Determine the [x, y] coordinate at the center of the cell enclosing the given text.  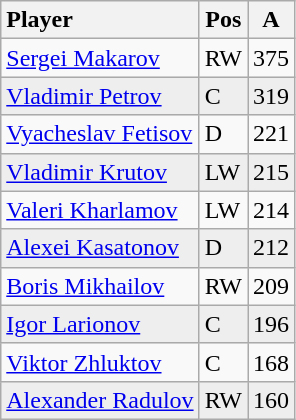
Vladimir Krutov [100, 172]
212 [272, 248]
Alexei Kasatonov [100, 248]
160 [272, 400]
Valeri Kharlamov [100, 210]
Vyacheslav Fetisov [100, 134]
319 [272, 96]
A [272, 20]
Vladimir Petrov [100, 96]
Alexander Radulov [100, 400]
Player [100, 20]
Viktor Zhluktov [100, 362]
215 [272, 172]
Igor Larionov [100, 324]
375 [272, 58]
209 [272, 286]
Boris Mikhailov [100, 286]
Sergei Makarov [100, 58]
168 [272, 362]
196 [272, 324]
Pos [223, 20]
221 [272, 134]
214 [272, 210]
